Output the (X, Y) coordinate of the center of the cell containing the given text.  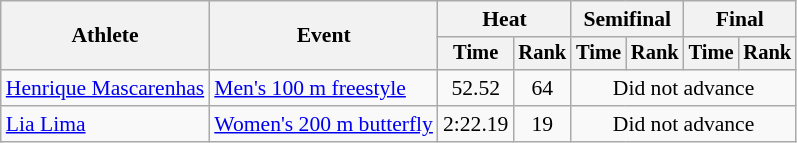
52.52 (476, 88)
Lia Lima (106, 124)
Athlete (106, 36)
Women's 200 m butterfly (324, 124)
Henrique Mascarenhas (106, 88)
Semifinal (627, 19)
2:22.19 (476, 124)
64 (542, 88)
Men's 100 m freestyle (324, 88)
Event (324, 36)
Heat (504, 19)
19 (542, 124)
Final (740, 19)
